Pinpoint the cell where the given text exists, returning its [X, Y] midpoint coordinate. 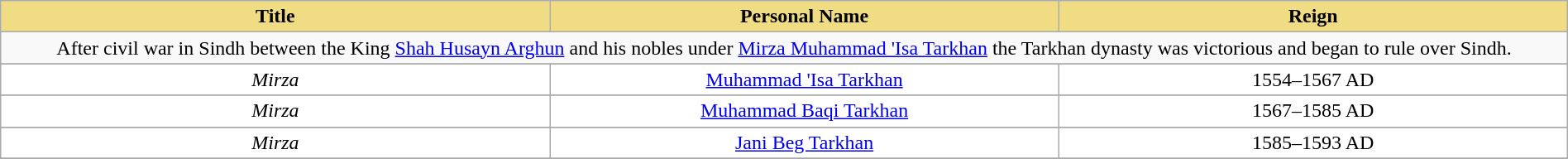
Muhammad Baqi Tarkhan [804, 111]
1585–1593 AD [1313, 142]
Personal Name [804, 17]
1554–1567 AD [1313, 79]
Jani Beg Tarkhan [804, 142]
1567–1585 AD [1313, 111]
Muhammad 'Isa Tarkhan [804, 79]
Title [275, 17]
Reign [1313, 17]
